Identify which cell holds the provided text, then report its [X, Y] central coordinate. 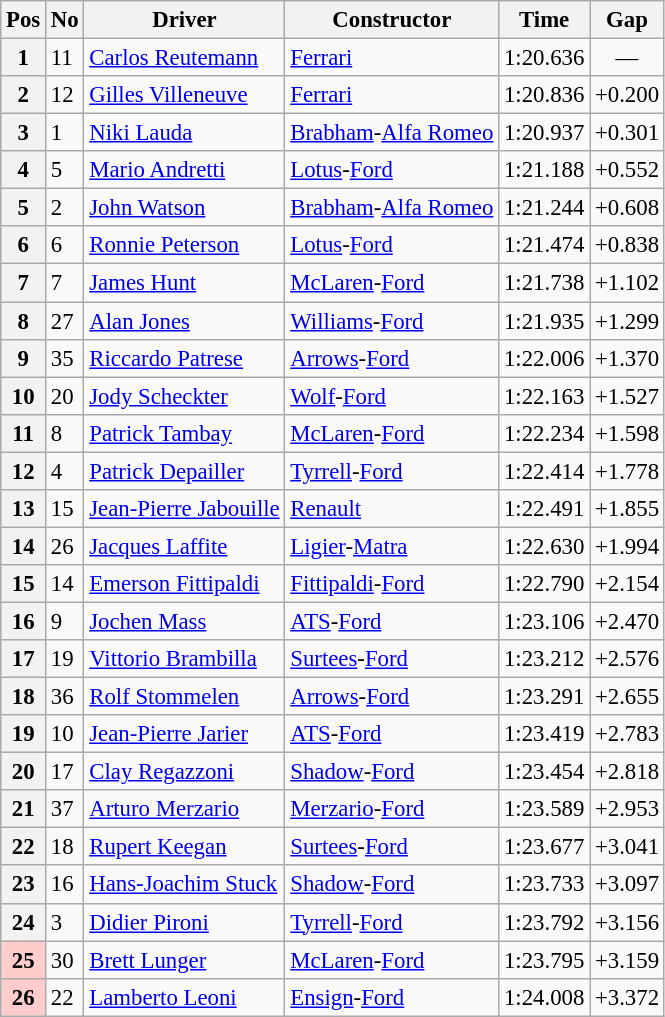
1:20.636 [544, 58]
Jochen Mass [184, 621]
+1.299 [628, 321]
+2.818 [628, 772]
25 [24, 960]
+3.041 [628, 847]
36 [65, 697]
Patrick Tambay [184, 433]
1:21.738 [544, 283]
1:23.589 [544, 809]
1:22.630 [544, 546]
Driver [184, 20]
24 [24, 922]
37 [65, 809]
Clay Regazzoni [184, 772]
Pos [24, 20]
Jacques Laffite [184, 546]
+3.156 [628, 922]
Lamberto Leoni [184, 997]
1:22.491 [544, 509]
1:22.163 [544, 396]
Riccardo Patrese [184, 358]
1:23.212 [544, 659]
30 [65, 960]
+1.855 [628, 509]
Wolf-Ford [392, 396]
Rupert Keegan [184, 847]
+2.154 [628, 584]
Gap [628, 20]
+2.470 [628, 621]
+2.655 [628, 697]
+0.200 [628, 95]
1:23.677 [544, 847]
1:22.006 [544, 358]
1:20.836 [544, 95]
Time [544, 20]
1:23.733 [544, 885]
Constructor [392, 20]
— [628, 58]
+2.783 [628, 734]
Jean-Pierre Jabouille [184, 509]
+1.994 [628, 546]
1:23.419 [544, 734]
1:22.234 [544, 433]
13 [24, 509]
23 [24, 885]
1:23.454 [544, 772]
+1.778 [628, 471]
Alan Jones [184, 321]
+1.598 [628, 433]
Mario Andretti [184, 170]
+1.370 [628, 358]
+0.608 [628, 208]
Ronnie Peterson [184, 245]
+0.301 [628, 133]
+2.953 [628, 809]
Patrick Depailler [184, 471]
Emerson Fittipaldi [184, 584]
1:23.291 [544, 697]
+0.838 [628, 245]
No [65, 20]
Jody Scheckter [184, 396]
Williams-Ford [392, 321]
Niki Lauda [184, 133]
John Watson [184, 208]
1:22.414 [544, 471]
James Hunt [184, 283]
35 [65, 358]
1:23.792 [544, 922]
Didier Pironi [184, 922]
27 [65, 321]
Ligier-Matra [392, 546]
1:21.935 [544, 321]
Merzario-Ford [392, 809]
Renault [392, 509]
Jean-Pierre Jarier [184, 734]
+1.102 [628, 283]
+3.372 [628, 997]
Gilles Villeneuve [184, 95]
Vittorio Brambilla [184, 659]
1:21.244 [544, 208]
Rolf Stommelen [184, 697]
Ensign-Ford [392, 997]
1:22.790 [544, 584]
1:23.106 [544, 621]
1:21.474 [544, 245]
1:24.008 [544, 997]
Arturo Merzario [184, 809]
Brett Lunger [184, 960]
1:20.937 [544, 133]
+2.576 [628, 659]
1:21.188 [544, 170]
+3.097 [628, 885]
Hans-Joachim Stuck [184, 885]
1:23.795 [544, 960]
+1.527 [628, 396]
Fittipaldi-Ford [392, 584]
Carlos Reutemann [184, 58]
21 [24, 809]
+0.552 [628, 170]
+3.159 [628, 960]
